Output the [X, Y] coordinate of the center of the cell containing the given text.  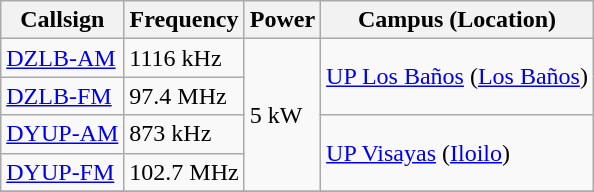
DZLB-AM [62, 58]
Callsign [62, 20]
102.7 MHz [184, 172]
DYUP-FM [62, 172]
1116 kHz [184, 58]
97.4 MHz [184, 96]
Frequency [184, 20]
DYUP-AM [62, 134]
5 kW [282, 115]
Power [282, 20]
UP Los Baños (Los Baños) [458, 77]
873 kHz [184, 134]
UP Visayas (Iloilo) [458, 153]
DZLB-FM [62, 96]
Campus (Location) [458, 20]
